Return the [x, y] coordinate for the center point of the cell that contains the specified text.  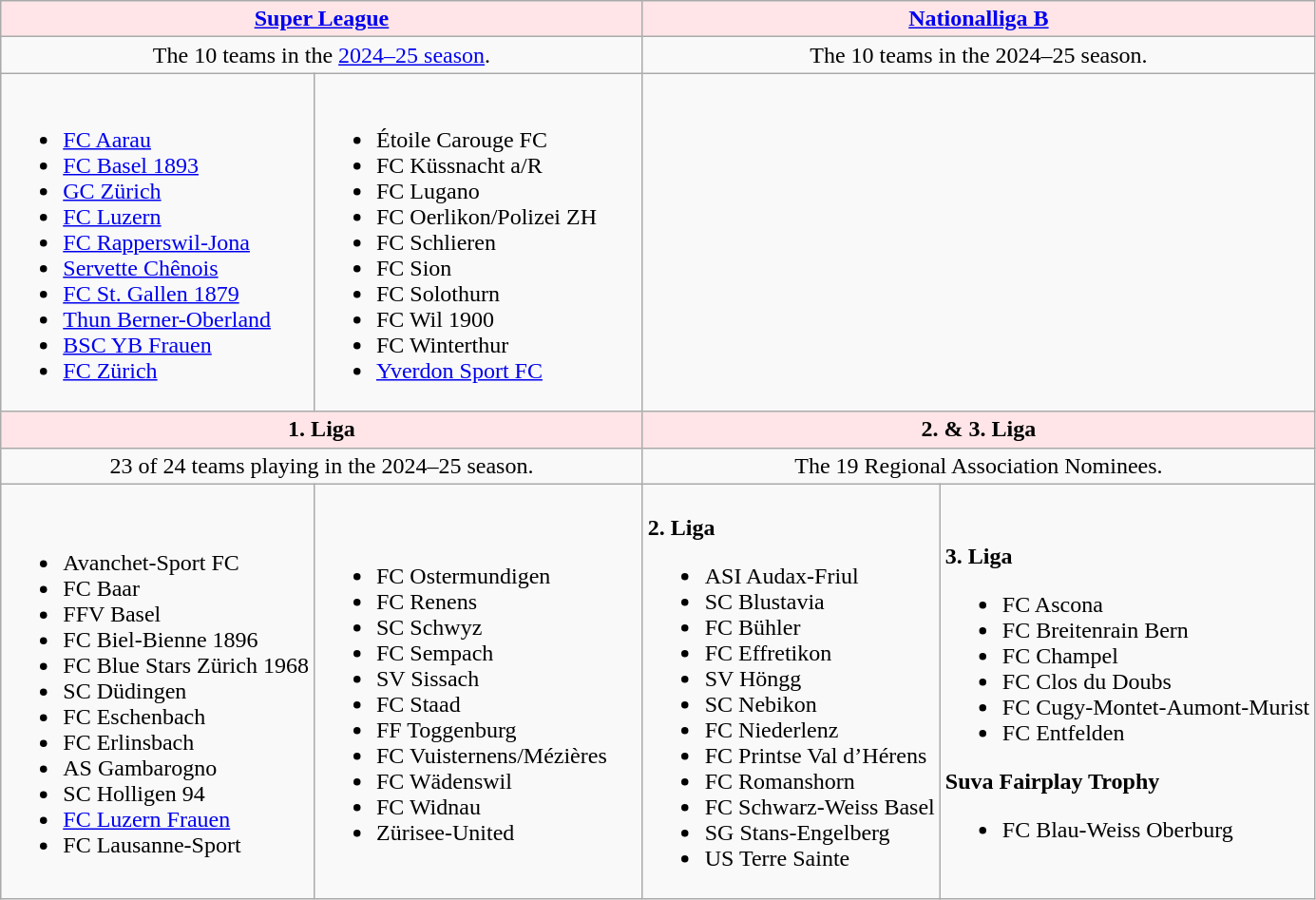
2. & 3. Liga [979, 430]
Super League [321, 19]
23 of 24 teams playing in the 2024–25 season. [321, 466]
Étoile Carouge FCFC Küssnacht a/RFC LuganoFC Oerlikon/Polizei ZHFC SchlierenFC SionFC SolothurnFC Wil 1900FC WinterthurYverdon Sport FC [478, 242]
1. Liga [321, 430]
3. LigaFC AsconaFC Breitenrain BernFC ChampelFC Clos du DoubsFC Cugy-Montet-Aumont-MuristFC EntfeldenSuva Fairplay TrophyFC Blau-Weiss Oberburg [1127, 692]
The 19 Regional Association Nominees. [979, 466]
Nationalliga B [979, 19]
FC AarauFC Basel 1893GC ZürichFC LuzernFC Rapperswil-JonaServette Chênois FC St. Gallen 1879Thun Berner-OberlandBSC YB FrauenFC Zürich [158, 242]
FC OstermundigenFC RenensSC SchwyzFC SempachSV SissachFC StaadFF ToggenburgFC Vuisternens/MézièresFC WädenswilFC WidnauZürisee-United [478, 692]
